Determine the (x, y) coordinate at the center of the cell enclosing the given text.  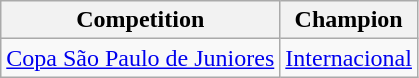
Champion (349, 20)
Internacional (349, 58)
Competition (140, 20)
Copa São Paulo de Juniores (140, 58)
